Identify which cell holds the provided text, then report its (x, y) central coordinate. 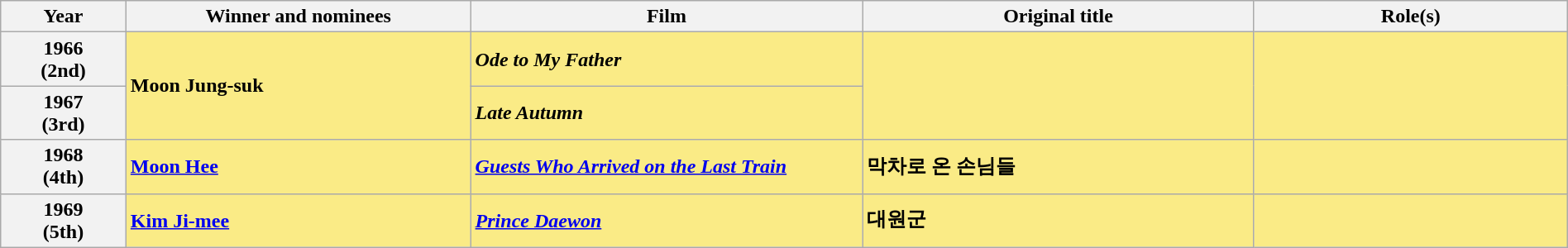
Original title (1059, 17)
1967(3rd) (64, 112)
Role(s) (1411, 17)
Guests Who Arrived on the Last Train (667, 167)
Late Autumn (667, 112)
Moon Hee (298, 167)
1968(4th) (64, 167)
Moon Jung-suk (298, 86)
대원군 (1059, 220)
Ode to My Father (667, 60)
Prince Daewon (667, 220)
1969(5th) (64, 220)
Winner and nominees (298, 17)
막차로 온 손님들 (1059, 167)
Kim Ji-mee (298, 220)
Film (667, 17)
1966(2nd) (64, 60)
Year (64, 17)
